Extract the [X, Y] coordinate from the center of the cell holding the provided text.  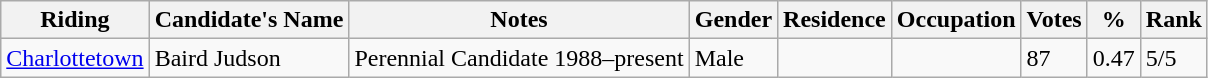
Notes [519, 20]
Residence [835, 20]
Rank [1174, 20]
Gender [733, 20]
87 [1054, 58]
Votes [1054, 20]
Charlottetown [75, 58]
Occupation [956, 20]
Candidate's Name [249, 20]
0.47 [1114, 58]
5/5 [1174, 58]
Male [733, 58]
Riding [75, 20]
% [1114, 20]
Perennial Candidate 1988–present [519, 58]
Baird Judson [249, 58]
